Output the (x, y) coordinate of the center of the cell containing the given text.  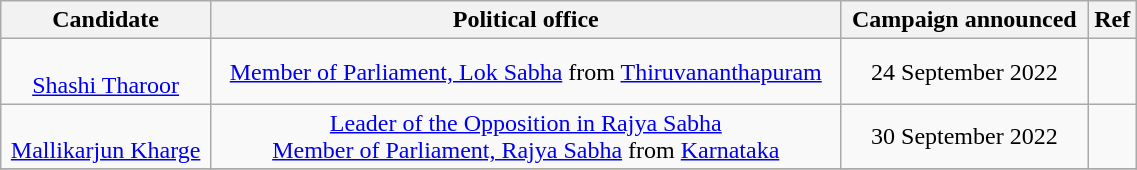
Leader of the Opposition in Rajya Sabha Member of Parliament, Rajya Sabha from Karnataka (526, 136)
30 September 2022 (964, 136)
Member of Parliament, Lok Sabha from Thiruvananthapuram (526, 72)
Candidate (106, 20)
Ref (1112, 20)
Mallikarjun Kharge (106, 136)
Campaign announced (964, 20)
Political office (526, 20)
24 September 2022 (964, 72)
Shashi Tharoor (106, 72)
